Capture the cell that displays the provided text and extract its [x, y] central coordinate. 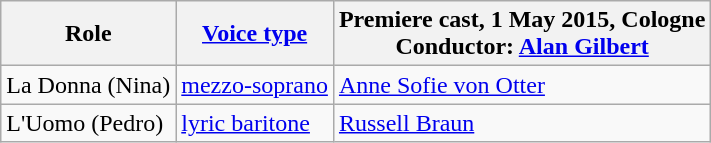
L'Uomo (Pedro) [88, 123]
Anne Sofie von Otter [522, 85]
Role [88, 34]
lyric baritone [255, 123]
Premiere cast, 1 May 2015, CologneConductor: Alan Gilbert [522, 34]
Voice type [255, 34]
La Donna (Nina) [88, 85]
mezzo-soprano [255, 85]
Russell Braun [522, 123]
